Search for the cell housing the specified text and yield its [X, Y] center coordinate. 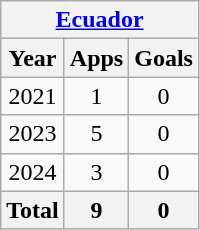
2021 [33, 96]
Total [33, 210]
5 [96, 134]
2023 [33, 134]
1 [96, 96]
2024 [33, 172]
Year [33, 58]
Goals [164, 58]
Ecuador [100, 20]
Apps [96, 58]
9 [96, 210]
3 [96, 172]
